Return the [x, y] coordinate for the center point of the cell that contains the specified text.  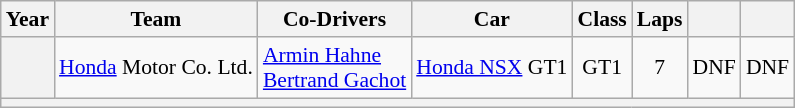
Honda NSX GT1 [492, 68]
7 [660, 68]
Co-Drivers [334, 19]
Laps [660, 19]
Year [28, 19]
Armin Hahne Bertrand Gachot [334, 68]
GT1 [602, 68]
Honda Motor Co. Ltd. [156, 68]
Team [156, 19]
Car [492, 19]
Class [602, 19]
